Extract the (x, y) coordinate from the center of the cell holding the provided text.  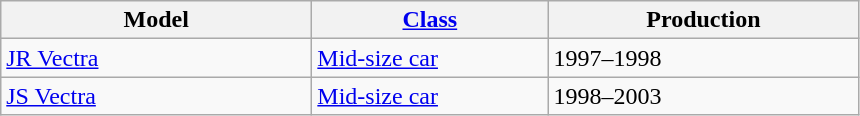
Class (430, 20)
Production (704, 20)
Model (156, 20)
1997–1998 (704, 58)
1998–2003 (704, 96)
JS Vectra (156, 96)
JR Vectra (156, 58)
